For the text-containing cell, return its midpoint in [X, Y] coordinate format. 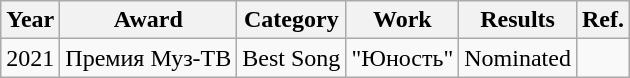
Nominated [518, 58]
2021 [30, 58]
Премия Муз-ТВ [148, 58]
"Юность" [402, 58]
Work [402, 20]
Award [148, 20]
Results [518, 20]
Year [30, 20]
Best Song [292, 58]
Ref. [602, 20]
Category [292, 20]
